Search for the cell housing the specified text and yield its [X, Y] center coordinate. 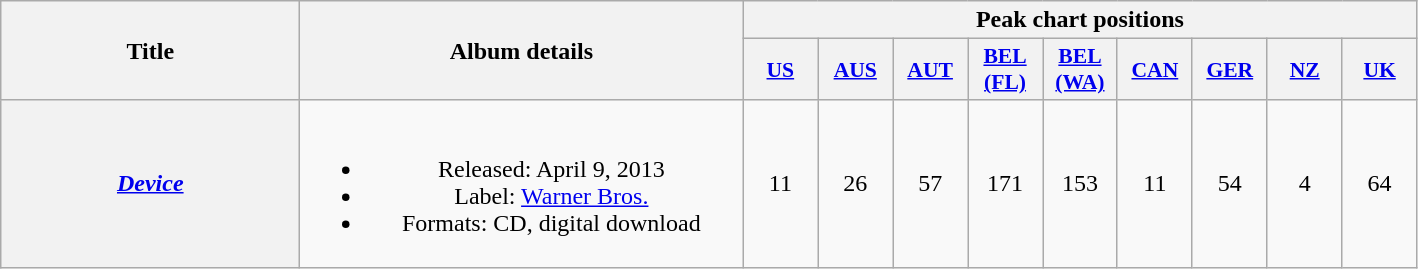
CAN [1154, 70]
Title [150, 50]
57 [930, 184]
UK [1380, 70]
US [780, 70]
Album details [522, 50]
Released: April 9, 2013Label: Warner Bros.Formats: CD, digital download [522, 184]
26 [856, 184]
Peak chart positions [1080, 20]
54 [1230, 184]
BEL(FL) [1006, 70]
153 [1080, 184]
GER [1230, 70]
64 [1380, 184]
171 [1006, 184]
BEL(WA) [1080, 70]
4 [1304, 184]
Device [150, 184]
AUT [930, 70]
NZ [1304, 70]
AUS [856, 70]
